From the cell containing the given text, extract its center point as (x, y) coordinate. 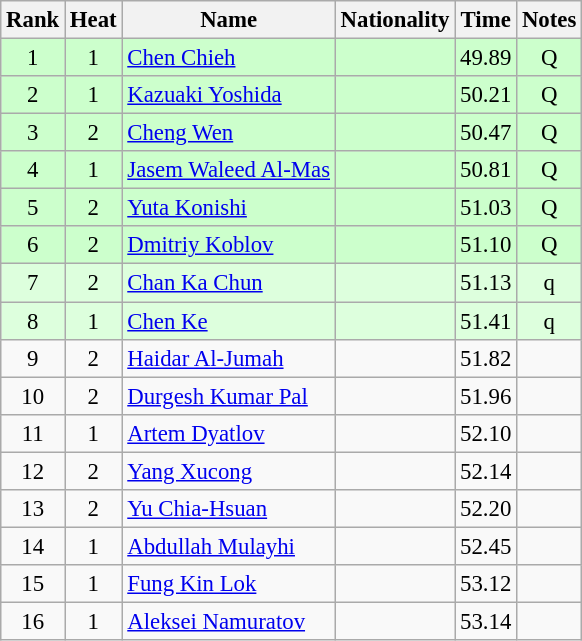
Yu Chia-Hsuan (228, 509)
6 (33, 245)
Chen Chieh (228, 58)
12 (33, 471)
50.47 (486, 133)
51.13 (486, 283)
Yuta Konishi (228, 208)
5 (33, 208)
Haidar Al-Jumah (228, 358)
51.96 (486, 396)
Time (486, 20)
52.20 (486, 509)
Heat (94, 20)
7 (33, 283)
15 (33, 584)
Notes (550, 20)
51.82 (486, 358)
49.89 (486, 58)
Durgesh Kumar Pal (228, 396)
Nationality (394, 20)
50.81 (486, 170)
52.45 (486, 546)
51.10 (486, 245)
Name (228, 20)
Cheng Wen (228, 133)
13 (33, 509)
4 (33, 170)
14 (33, 546)
53.12 (486, 584)
Rank (33, 20)
Kazuaki Yoshida (228, 95)
Fung Kin Lok (228, 584)
51.03 (486, 208)
10 (33, 396)
50.21 (486, 95)
Aleksei Namuratov (228, 621)
8 (33, 321)
52.10 (486, 433)
Chan Ka Chun (228, 283)
Dmitriy Koblov (228, 245)
16 (33, 621)
9 (33, 358)
Yang Xucong (228, 471)
51.41 (486, 321)
52.14 (486, 471)
11 (33, 433)
Chen Ke (228, 321)
Abdullah Mulayhi (228, 546)
53.14 (486, 621)
Jasem Waleed Al-Mas (228, 170)
Artem Dyatlov (228, 433)
3 (33, 133)
